Scan for the cell matching the given text and deliver its [X, Y] coordinate at center. 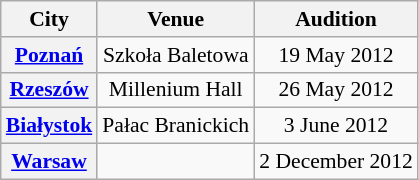
Audition [336, 19]
Rzeszów [49, 90]
19 May 2012 [336, 55]
Warsaw [49, 162]
Białystok [49, 126]
Szkoła Baletowa [176, 55]
City [49, 19]
2 December 2012 [336, 162]
Pałac Branickich [176, 126]
3 June 2012 [336, 126]
Millenium Hall [176, 90]
26 May 2012 [336, 90]
Poznań [49, 55]
Venue [176, 19]
